Search for the cell housing the specified text and yield its [X, Y] center coordinate. 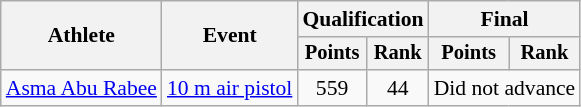
44 [398, 88]
Asma Abu Rabee [82, 88]
559 [332, 88]
10 m air pistol [230, 88]
Event [230, 36]
Qualification [362, 19]
Did not advance [505, 88]
Athlete [82, 36]
Final [505, 19]
